Capture the cell that displays the provided text and extract its (X, Y) central coordinate. 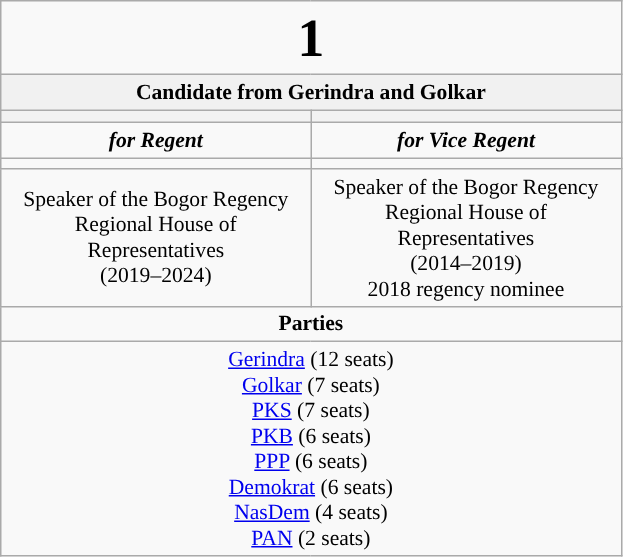
1 (311, 38)
Parties (311, 324)
for Regent (156, 141)
Speaker of the Bogor Regency Regional House of Representatives(2019–2024) (156, 238)
Speaker of the Bogor Regency Regional House of Representatives(2014–2019)2018 regency nominee (466, 238)
Gerindra (12 seats)Golkar (7 seats)PKS (7 seats)PKB (6 seats)PPP (6 seats)Demokrat (6 seats)NasDem (4 seats)PAN (2 seats) (311, 449)
for Vice Regent (466, 141)
Candidate from Gerindra and Golkar (311, 92)
